Return the [x, y] coordinate for the center point of the cell that contains the specified text.  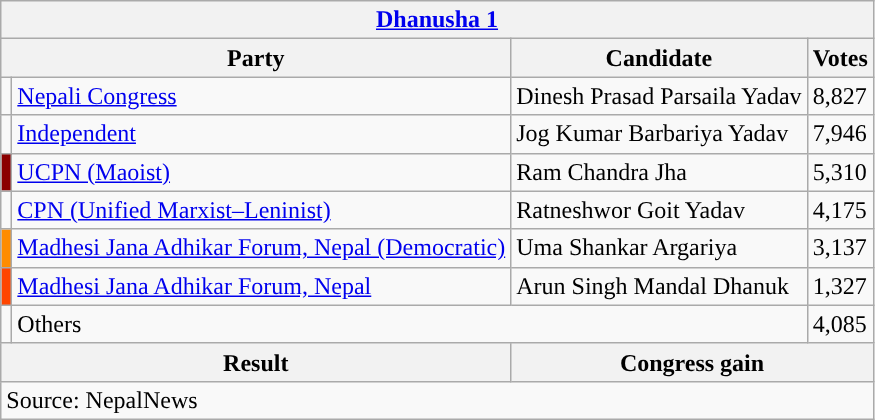
Dinesh Prasad Parsaila Yadav [659, 96]
Ram Chandra Jha [659, 172]
Madhesi Jana Adhikar Forum, Nepal [262, 286]
4,085 [840, 324]
7,946 [840, 134]
5,310 [840, 172]
Dhanusha 1 [438, 20]
Party [256, 58]
Uma Shankar Argariya [659, 248]
UCPN (Maoist) [262, 172]
8,827 [840, 96]
Jog Kumar Barbariya Yadav [659, 134]
Ratneshwor Goit Yadav [659, 210]
Others [410, 324]
CPN (Unified Marxist–Leninist) [262, 210]
3,137 [840, 248]
1,327 [840, 286]
Candidate [659, 58]
Votes [840, 58]
4,175 [840, 210]
Congress gain [692, 362]
Nepali Congress [262, 96]
Arun Singh Mandal Dhanuk [659, 286]
Madhesi Jana Adhikar Forum, Nepal (Democratic) [262, 248]
Result [256, 362]
Source: NepalNews [438, 400]
Independent [262, 134]
